Determine the [x, y] coordinate at the center of the cell enclosing the given text.  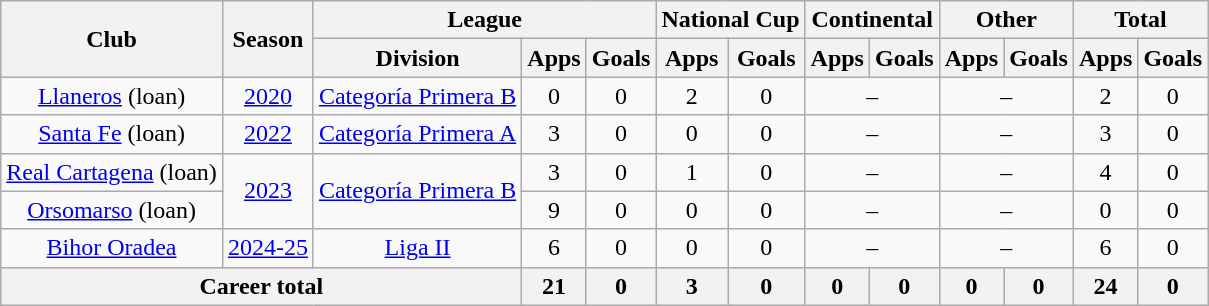
League [484, 20]
Llaneros (loan) [112, 96]
Other [1006, 20]
4 [1105, 172]
1 [692, 172]
Liga II [417, 248]
Real Cartagena (loan) [112, 172]
Santa Fe (loan) [112, 134]
Club [112, 39]
Season [268, 39]
Career total [262, 286]
24 [1105, 286]
2022 [268, 134]
Categoría Primera A [417, 134]
National Cup [730, 20]
2020 [268, 96]
Continental [872, 20]
21 [554, 286]
2023 [268, 191]
9 [554, 210]
Division [417, 58]
Orsomarso (loan) [112, 210]
2024-25 [268, 248]
Total [1140, 20]
Bihor Oradea [112, 248]
